Detect which cell encompasses the target text, then output its [x, y] center coordinate. 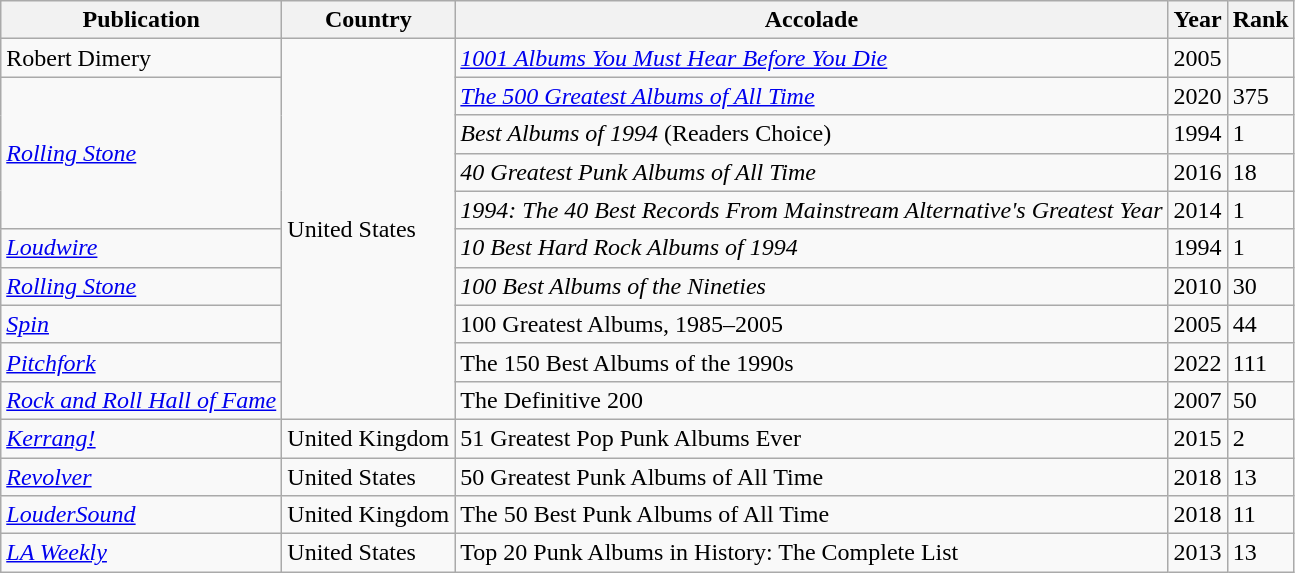
40 Greatest Punk Albums of All Time [812, 172]
The Definitive 200 [812, 400]
Spin [142, 324]
375 [1260, 96]
Revolver [142, 477]
50 Greatest Punk Albums of All Time [812, 477]
111 [1260, 362]
30 [1260, 286]
1001 Albums You Must Hear Before You Die [812, 58]
Loudwire [142, 248]
LA Weekly [142, 553]
The 500 Greatest Albums of All Time [812, 96]
1994: The 40 Best Records From Mainstream Alternative's Greatest Year [812, 210]
LouderSound [142, 515]
10 Best Hard Rock Albums of 1994 [812, 248]
Robert Dimery [142, 58]
2014 [1198, 210]
2020 [1198, 96]
2015 [1198, 438]
2010 [1198, 286]
11 [1260, 515]
Country [368, 20]
Accolade [812, 20]
Rank [1260, 20]
The 150 Best Albums of the 1990s [812, 362]
Rock and Roll Hall of Fame [142, 400]
100 Greatest Albums, 1985–2005 [812, 324]
2022 [1198, 362]
Top 20 Punk Albums in History: The Complete List [812, 553]
Year [1198, 20]
Best Albums of 1994 (Readers Choice) [812, 134]
44 [1260, 324]
Publication [142, 20]
18 [1260, 172]
100 Best Albums of the Nineties [812, 286]
50 [1260, 400]
2007 [1198, 400]
2016 [1198, 172]
Kerrang! [142, 438]
Pitchfork [142, 362]
2013 [1198, 553]
2 [1260, 438]
The 50 Best Punk Albums of All Time [812, 515]
51 Greatest Pop Punk Albums Ever [812, 438]
